Extract the [X, Y] coordinate from the center of the cell holding the provided text.  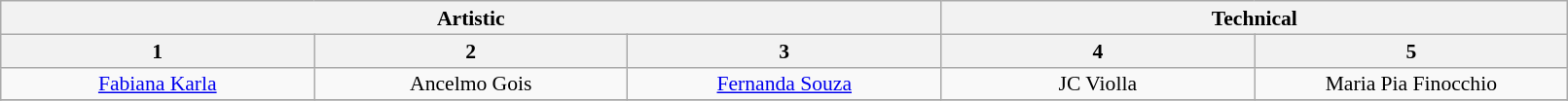
Fernanda Souza [784, 84]
Ancelmo Gois [471, 84]
Artistic [471, 17]
Maria Pia Finocchio [1411, 84]
3 [784, 50]
Technical [1255, 17]
2 [471, 50]
5 [1411, 50]
1 [158, 50]
Fabiana Karla [158, 84]
4 [1098, 50]
JC Violla [1098, 84]
